Extract the [X, Y] coordinate from the center of the cell holding the provided text.  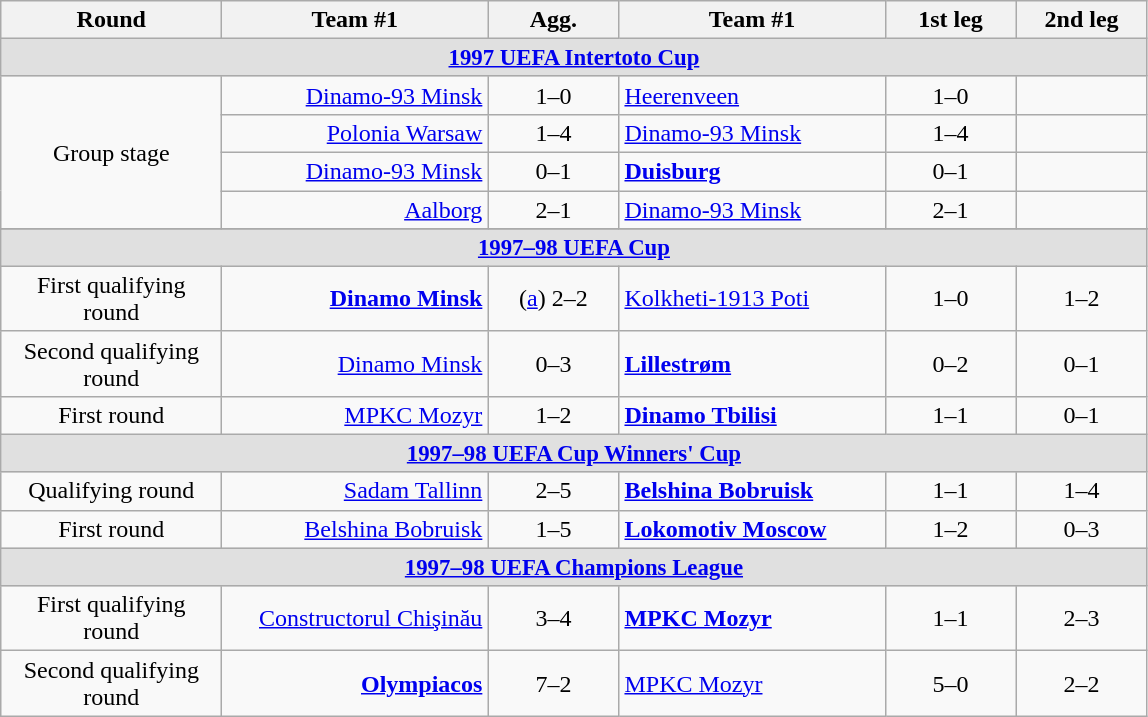
3–4 [554, 618]
Constructorul Chişinău [355, 618]
1997–98 UEFA Cup Winners' Cup [574, 453]
0–2 [950, 364]
1997–98 UEFA Cup [574, 248]
Aalborg [355, 210]
2–3 [1082, 618]
Qualifying round [112, 491]
Round [112, 20]
2nd leg [1082, 20]
1–5 [554, 529]
Lokomotiv Moscow [752, 529]
Lillestrøm [752, 364]
1997–98 UEFA Champions League [574, 567]
Group stage [112, 152]
Duisburg [752, 172]
5–0 [950, 684]
Heerenveen [752, 95]
Olympiacos [355, 684]
(a) 2–2 [554, 298]
Dinamo Tbilisi [752, 415]
Agg. [554, 20]
1st leg [950, 20]
2–2 [1082, 684]
7–2 [554, 684]
2–5 [554, 491]
Sadam Tallinn [355, 491]
1997 UEFA Intertoto Cup [574, 58]
Polonia Warsaw [355, 133]
Kolkheti-1913 Poti [752, 298]
